Detect which cell encompasses the target text, then output its (x, y) center coordinate. 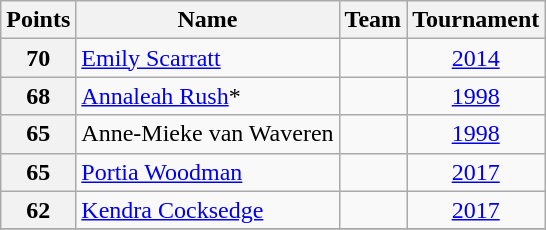
62 (38, 210)
Name (208, 20)
Annaleah Rush* (208, 96)
Portia Woodman (208, 172)
Tournament (476, 20)
Team (373, 20)
70 (38, 58)
Emily Scarratt (208, 58)
Kendra Cocksedge (208, 210)
Points (38, 20)
68 (38, 96)
2014 (476, 58)
Anne-Mieke van Waveren (208, 134)
